Determine the [X, Y] coordinate at the center of the cell enclosing the given text.  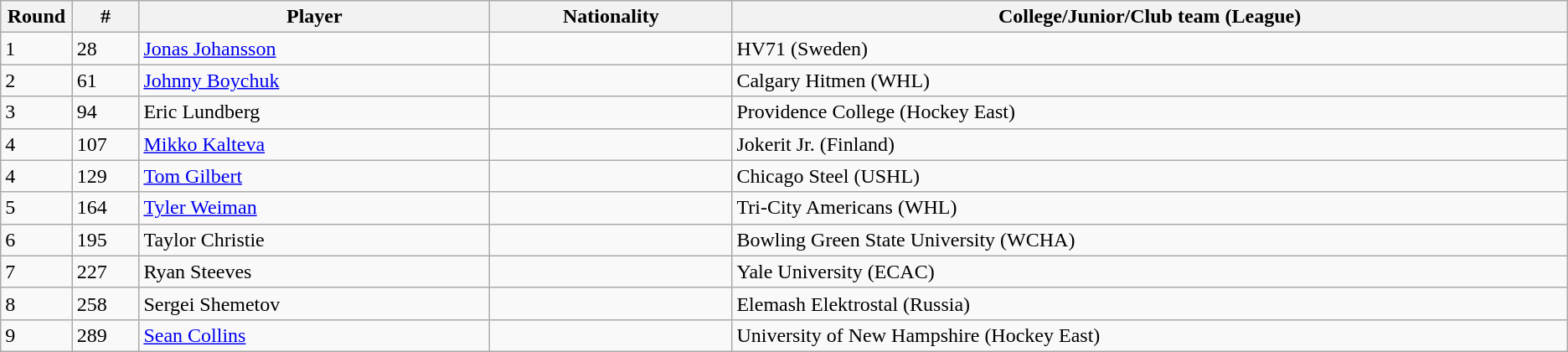
Player [315, 17]
7 [37, 272]
HV71 (Sweden) [1149, 49]
Calgary Hitmen (WHL) [1149, 80]
164 [106, 208]
8 [37, 303]
Chicago Steel (USHL) [1149, 176]
61 [106, 80]
289 [106, 335]
9 [37, 335]
Sergei Shemetov [315, 303]
94 [106, 112]
Ryan Steeves [315, 272]
1 [37, 49]
Sean Collins [315, 335]
University of New Hampshire (Hockey East) [1149, 335]
College/Junior/Club team (League) [1149, 17]
Jonas Johansson [315, 49]
# [106, 17]
Providence College (Hockey East) [1149, 112]
195 [106, 240]
Bowling Green State University (WCHA) [1149, 240]
28 [106, 49]
Nationality [611, 17]
Elemash Elektrostal (Russia) [1149, 303]
107 [106, 144]
Round [37, 17]
258 [106, 303]
Tyler Weiman [315, 208]
Mikko Kalteva [315, 144]
Taylor Christie [315, 240]
Tri-City Americans (WHL) [1149, 208]
Eric Lundberg [315, 112]
5 [37, 208]
2 [37, 80]
Yale University (ECAC) [1149, 272]
3 [37, 112]
Johnny Boychuk [315, 80]
Jokerit Jr. (Finland) [1149, 144]
Tom Gilbert [315, 176]
227 [106, 272]
129 [106, 176]
6 [37, 240]
